Determine the [x, y] coordinate at the center of the cell enclosing the given text.  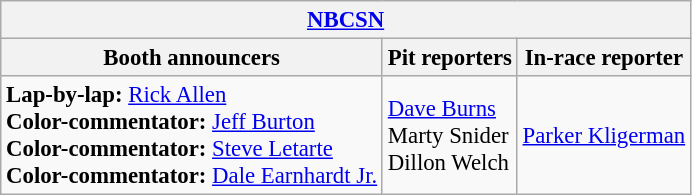
Parker Kligerman [604, 136]
Booth announcers [192, 58]
NBCSN [346, 20]
Lap-by-lap: Rick AllenColor-commentator: Jeff BurtonColor-commentator: Steve LetarteColor-commentator: Dale Earnhardt Jr. [192, 136]
Pit reporters [450, 58]
Dave BurnsMarty SniderDillon Welch [450, 136]
In-race reporter [604, 58]
